Return (x, y) of the center of cell containing provided text 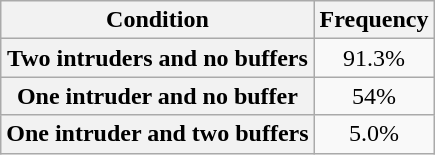
Condition (158, 20)
Two intruders and no buffers (158, 58)
54% (374, 96)
91.3% (374, 58)
One intruder and no buffer (158, 96)
5.0% (374, 134)
One intruder and two buffers (158, 134)
Frequency (374, 20)
